Return the [X, Y] coordinate for the center point of the cell that contains the specified text.  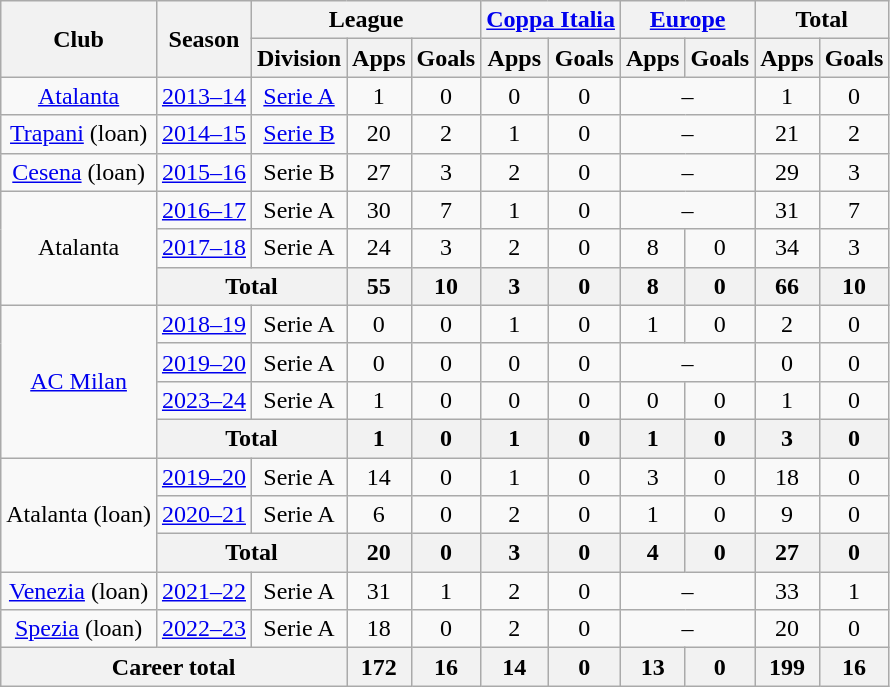
Career total [174, 667]
199 [787, 667]
Season [204, 39]
Coppa Italia [551, 20]
Trapani (loan) [79, 134]
4 [653, 553]
Club [79, 39]
2023–24 [204, 400]
172 [379, 667]
30 [379, 210]
55 [379, 286]
33 [787, 591]
League [366, 20]
2018–19 [204, 324]
Venezia (loan) [79, 591]
2013–14 [204, 96]
Spezia (loan) [79, 629]
Atalanta (loan) [79, 515]
Division [298, 58]
21 [787, 134]
2021–22 [204, 591]
13 [653, 667]
Europe [688, 20]
2017–18 [204, 248]
34 [787, 248]
2015–16 [204, 172]
2014–15 [204, 134]
Cesena (loan) [79, 172]
24 [379, 248]
66 [787, 286]
6 [379, 515]
29 [787, 172]
2016–17 [204, 210]
AC Milan [79, 381]
2020–21 [204, 515]
9 [787, 515]
2022–23 [204, 629]
